Determine the (x, y) coordinate at the center of the cell enclosing the given text.  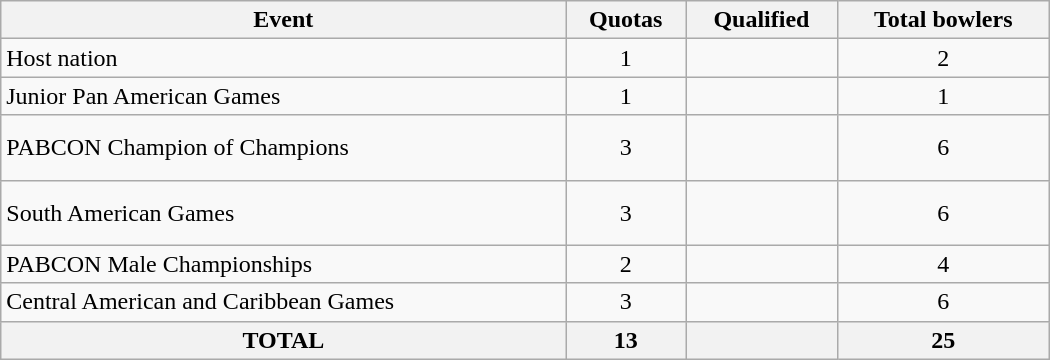
South American Games (284, 212)
PABCON Champion of Champions (284, 148)
4 (943, 264)
TOTAL (284, 340)
Junior Pan American Games (284, 96)
13 (626, 340)
PABCON Male Championships (284, 264)
Quotas (626, 20)
Host nation (284, 58)
Event (284, 20)
Central American and Caribbean Games (284, 302)
25 (943, 340)
Total bowlers (943, 20)
Qualified (762, 20)
